Determine the (X, Y) coordinate at the center of the cell enclosing the given text.  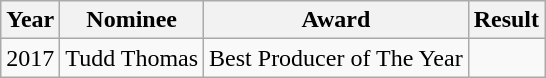
Award (336, 20)
2017 (30, 58)
Year (30, 20)
Tudd Thomas (132, 58)
Nominee (132, 20)
Result (506, 20)
Best Producer of The Year (336, 58)
